Locate the cell with the specified text and output its (x, y) center coordinate. 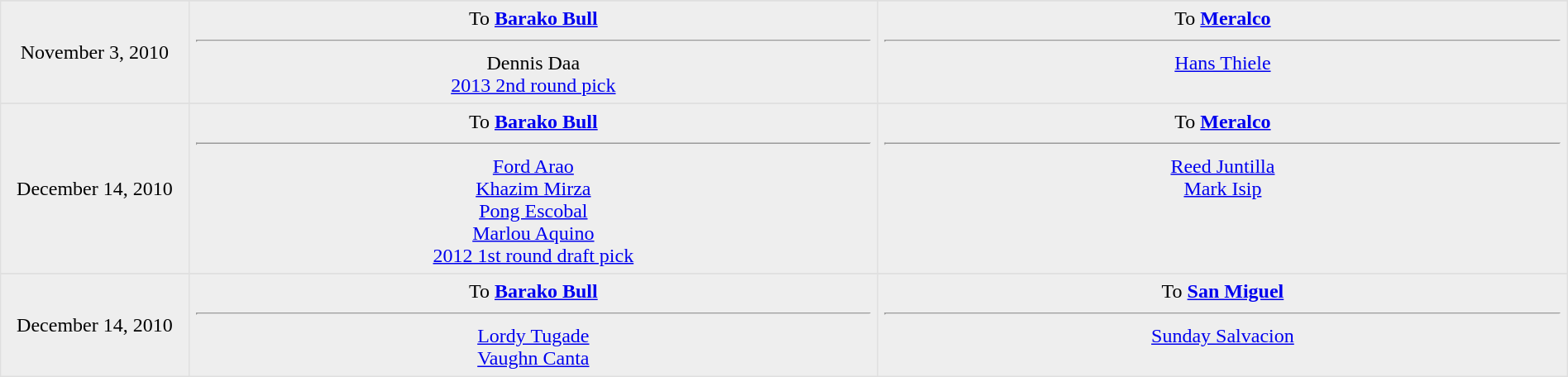
To Barako BullLordy TugadeVaughn Canta (533, 325)
To San MiguelSunday Salvacion (1223, 325)
To MeralcoReed JuntillaMark Isip (1223, 188)
November 3, 2010 (94, 52)
To MeralcoHans Thiele (1223, 52)
To Barako BullFord AraoKhazim MirzaPong EscobalMarlou Aquino2012 1st round draft pick (533, 188)
To Barako BullDennis Daa2013 2nd round pick (533, 52)
